Scan for the cell matching the given text and deliver its (X, Y) coordinate at center. 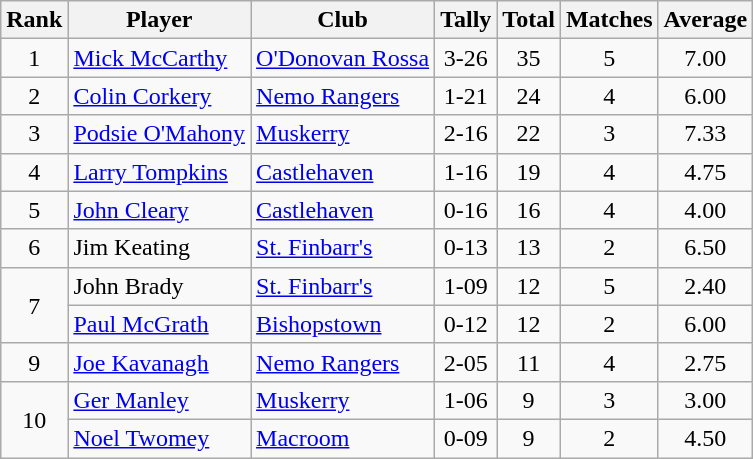
6.50 (706, 248)
24 (529, 96)
Podsie O'Mahony (160, 134)
1-21 (466, 96)
0-12 (466, 324)
7.00 (706, 58)
Larry Tompkins (160, 172)
Matches (609, 20)
1-16 (466, 172)
2-16 (466, 134)
3.00 (706, 400)
Ger Manley (160, 400)
John Brady (160, 286)
1-09 (466, 286)
0-16 (466, 210)
0-13 (466, 248)
16 (529, 210)
Joe Kavanagh (160, 362)
13 (529, 248)
22 (529, 134)
2.40 (706, 286)
John Cleary (160, 210)
4.00 (706, 210)
4.50 (706, 438)
Total (529, 20)
35 (529, 58)
1 (34, 58)
1-06 (466, 400)
Macroom (343, 438)
2-05 (466, 362)
0-09 (466, 438)
3-26 (466, 58)
Bishopstown (343, 324)
7 (34, 305)
2.75 (706, 362)
Colin Corkery (160, 96)
Noel Twomey (160, 438)
6 (34, 248)
Mick McCarthy (160, 58)
Average (706, 20)
19 (529, 172)
Player (160, 20)
Paul McGrath (160, 324)
11 (529, 362)
10 (34, 419)
Club (343, 20)
Rank (34, 20)
7.33 (706, 134)
Jim Keating (160, 248)
Tally (466, 20)
O'Donovan Rossa (343, 58)
4.75 (706, 172)
